Locate the cell with the specified text and output its [X, Y] center coordinate. 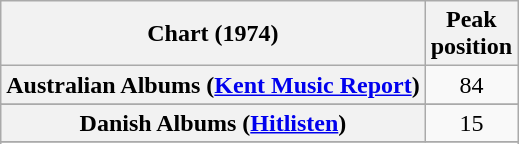
84 [471, 85]
Peakposition [471, 34]
Australian Albums (Kent Music Report) [213, 85]
Danish Albums (Hitlisten) [213, 123]
Chart (1974) [213, 34]
15 [471, 123]
